Pinpoint the cell where the given text exists, returning its (x, y) midpoint coordinate. 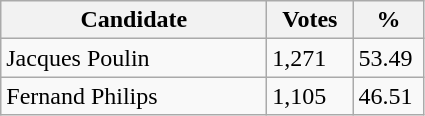
Fernand Philips (134, 96)
1,105 (310, 96)
% (388, 20)
Votes (310, 20)
Candidate (134, 20)
46.51 (388, 96)
53.49 (388, 58)
1,271 (310, 58)
Jacques Poulin (134, 58)
